Find where the given text appears and provide that cell's center as [x, y] coordinate. 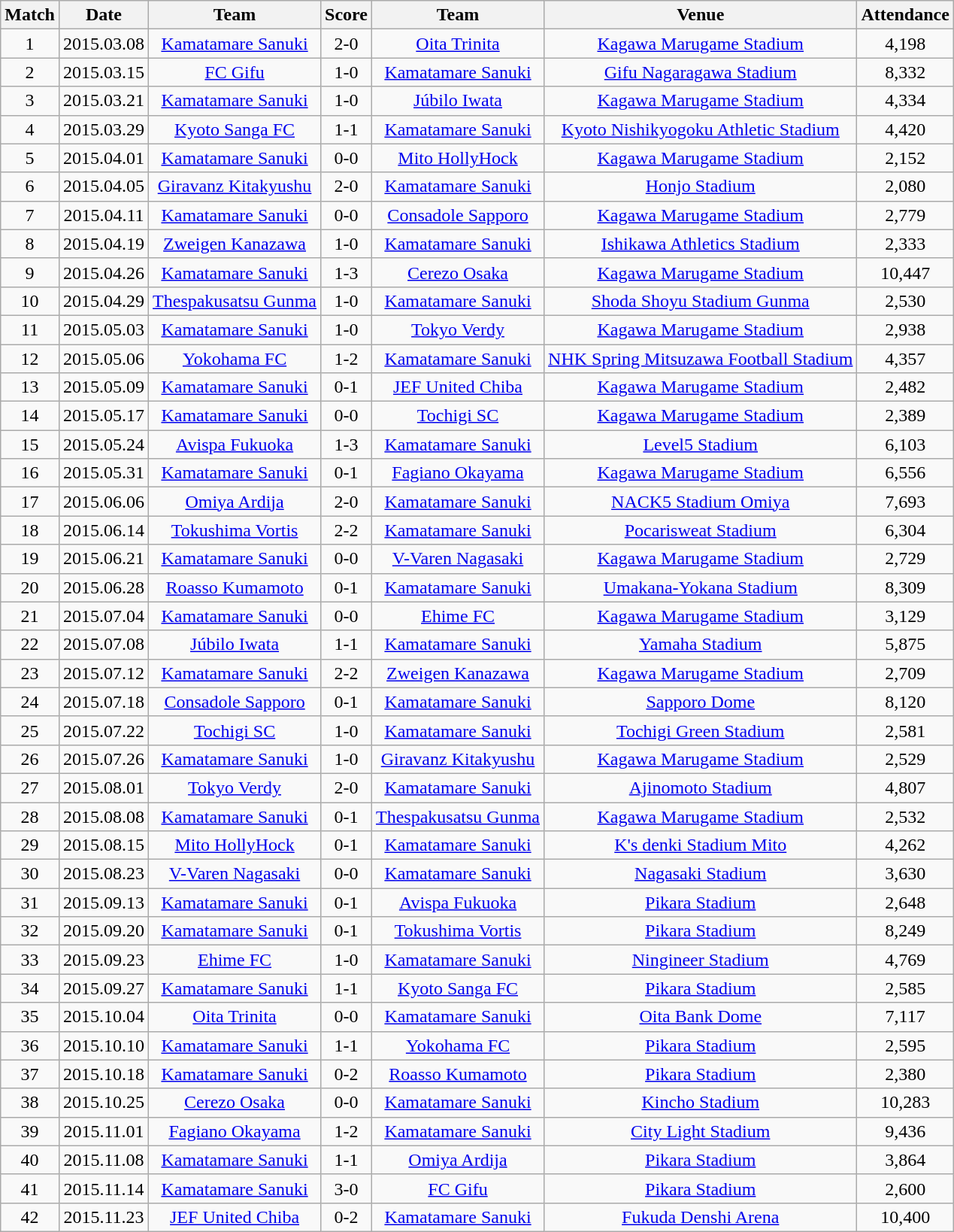
2,595 [905, 1045]
Venue [701, 15]
2015.08.15 [104, 845]
2,600 [905, 1188]
2,333 [905, 244]
33 [30, 960]
2,530 [905, 301]
26 [30, 759]
3-0 [347, 1188]
2015.04.11 [104, 215]
28 [30, 816]
5,875 [905, 645]
2015.06.21 [104, 559]
2015.05.09 [104, 387]
8 [30, 244]
Level5 Stadium [701, 445]
20 [30, 587]
2015.07.26 [104, 759]
2015.03.21 [104, 101]
2,482 [905, 387]
10,400 [905, 1217]
Pocarisweat Stadium [701, 530]
2015.06.14 [104, 530]
39 [30, 1131]
2015.05.24 [104, 445]
29 [30, 845]
27 [30, 787]
6,103 [905, 445]
2015.03.08 [104, 44]
Attendance [905, 15]
18 [30, 530]
22 [30, 645]
8,120 [905, 702]
3 [30, 101]
30 [30, 874]
2,380 [905, 1074]
2015.06.06 [104, 502]
4,769 [905, 960]
2,389 [905, 416]
2015.07.18 [104, 702]
2015.11.08 [104, 1160]
19 [30, 559]
2015.04.19 [104, 244]
2015.06.28 [104, 587]
4,357 [905, 359]
2,532 [905, 816]
Nagasaki Stadium [701, 874]
2015.08.23 [104, 874]
2,938 [905, 329]
8,332 [905, 72]
2,729 [905, 559]
8,249 [905, 931]
Kincho Stadium [701, 1103]
2,648 [905, 903]
31 [30, 903]
3,630 [905, 874]
Ajinomoto Stadium [701, 787]
34 [30, 988]
10,283 [905, 1103]
4,807 [905, 787]
2015.04.05 [104, 187]
2015.07.04 [104, 616]
9,436 [905, 1131]
Date [104, 15]
7,117 [905, 1017]
37 [30, 1074]
Sapporo Dome [701, 702]
2015.07.22 [104, 730]
2015.03.29 [104, 129]
2,709 [905, 673]
Ningineer Stadium [701, 960]
2015.11.01 [104, 1131]
NACK5 Stadium Omiya [701, 502]
2015.08.08 [104, 816]
2,152 [905, 158]
2015.11.14 [104, 1188]
3,864 [905, 1160]
2,529 [905, 759]
2,581 [905, 730]
NHK Spring Mitsuzawa Football Stadium [701, 359]
2015.05.06 [104, 359]
5 [30, 158]
9 [30, 272]
Score [347, 15]
21 [30, 616]
32 [30, 931]
13 [30, 387]
11 [30, 329]
2015.09.20 [104, 931]
2 [30, 72]
City Light Stadium [701, 1131]
35 [30, 1017]
2015.05.17 [104, 416]
2015.09.27 [104, 988]
Tochigi Green Stadium [701, 730]
Umakana-Yokana Stadium [701, 587]
2,779 [905, 215]
16 [30, 473]
4,420 [905, 129]
6,556 [905, 473]
Kyoto Nishikyogoku Athletic Stadium [701, 129]
2015.09.13 [104, 903]
2015.04.01 [104, 158]
Shoda Shoyu Stadium Gunma [701, 301]
15 [30, 445]
2,080 [905, 187]
2015.10.10 [104, 1045]
4,262 [905, 845]
Match [30, 15]
8,309 [905, 587]
Ishikawa Athletics Stadium [701, 244]
2015.04.26 [104, 272]
2015.10.18 [104, 1074]
4,334 [905, 101]
1 [30, 44]
2015.09.23 [104, 960]
6 [30, 187]
14 [30, 416]
4,198 [905, 44]
Oita Bank Dome [701, 1017]
23 [30, 673]
36 [30, 1045]
41 [30, 1188]
38 [30, 1103]
7,693 [905, 502]
24 [30, 702]
2015.10.04 [104, 1017]
25 [30, 730]
Fukuda Denshi Arena [701, 1217]
2,585 [905, 988]
2015.07.08 [104, 645]
4 [30, 129]
17 [30, 502]
2015.05.03 [104, 329]
42 [30, 1217]
Honjo Stadium [701, 187]
Yamaha Stadium [701, 645]
2015.08.01 [104, 787]
40 [30, 1160]
2015.11.23 [104, 1217]
6,304 [905, 530]
10,447 [905, 272]
10 [30, 301]
2015.03.15 [104, 72]
7 [30, 215]
2015.07.12 [104, 673]
K's denki Stadium Mito [701, 845]
3,129 [905, 616]
2015.10.25 [104, 1103]
2015.04.29 [104, 301]
2015.05.31 [104, 473]
Gifu Nagaragawa Stadium [701, 72]
12 [30, 359]
